Capture the cell that displays the provided text and extract its (X, Y) central coordinate. 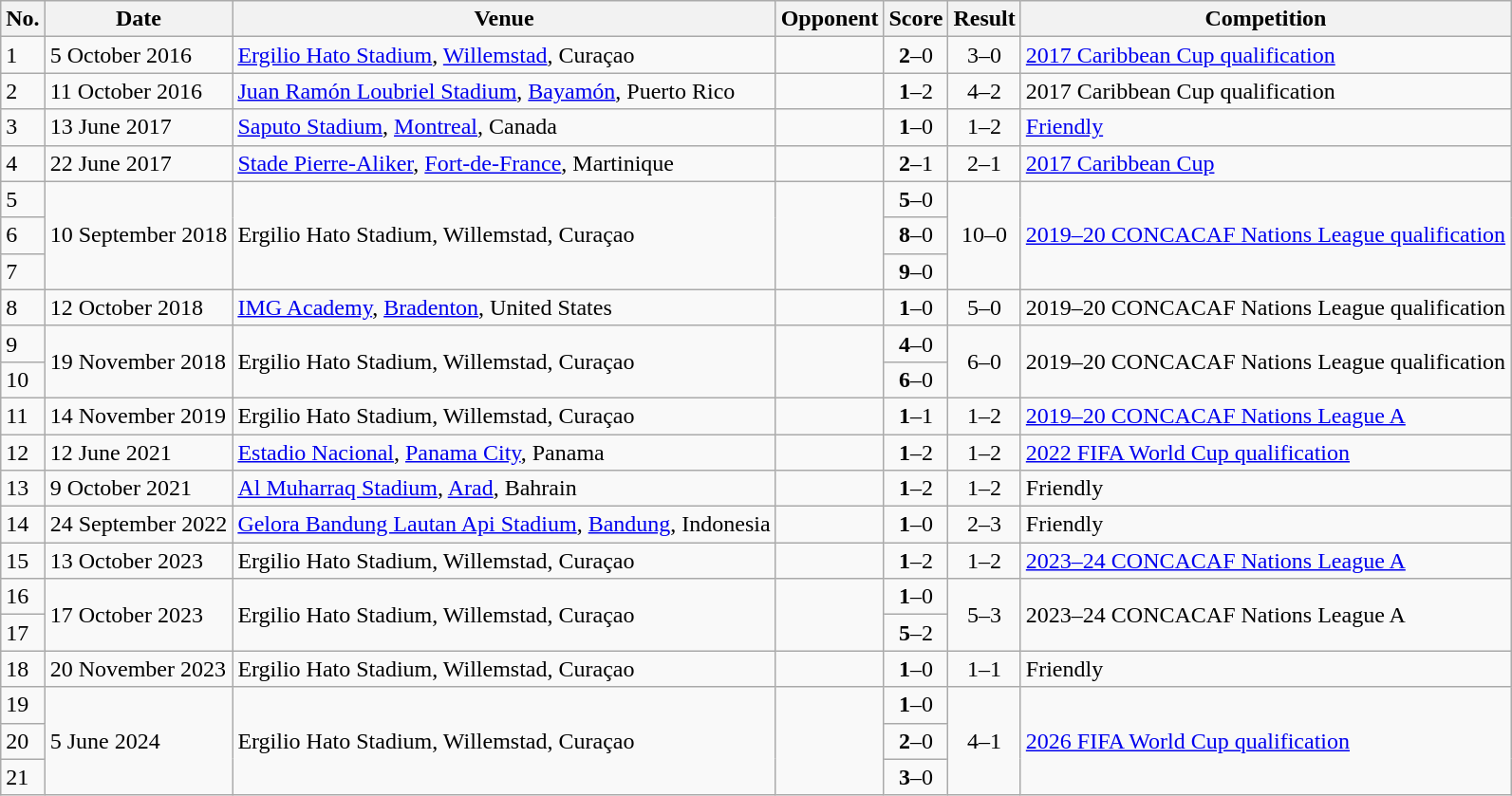
5 (23, 199)
21 (23, 777)
Gelora Bandung Lautan Api Stadium, Bandung, Indonesia (504, 525)
4–2 (984, 91)
3 (23, 127)
24 September 2022 (139, 525)
2022 FIFA World Cup qualification (1265, 453)
14 November 2019 (139, 416)
8 (23, 307)
22 June 2017 (139, 163)
2017 Caribbean Cup (1265, 163)
15 (23, 561)
4 (23, 163)
9–0 (916, 271)
6 (23, 235)
No. (23, 19)
Competition (1265, 19)
2019–20 CONCACAF Nations League A (1265, 416)
Result (984, 19)
Score (916, 19)
18 (23, 669)
Estadio Nacional, Panama City, Panama (504, 453)
5 June 2024 (139, 741)
Stade Pierre-Aliker, Fort-de-France, Martinique (504, 163)
13 (23, 489)
16 (23, 597)
5–2 (916, 633)
10 (23, 379)
20 November 2023 (139, 669)
13 October 2023 (139, 561)
12 October 2018 (139, 307)
17 October 2023 (139, 615)
9 October 2021 (139, 489)
12 (23, 453)
19 November 2018 (139, 361)
5 October 2016 (139, 55)
8–0 (916, 235)
10–0 (984, 235)
Venue (504, 19)
Date (139, 19)
11 October 2016 (139, 91)
12 June 2021 (139, 453)
2 (23, 91)
Saputo Stadium, Montreal, Canada (504, 127)
20 (23, 741)
4–1 (984, 741)
13 June 2017 (139, 127)
Opponent (830, 19)
7 (23, 271)
2–3 (984, 525)
Juan Ramón Loubriel Stadium, Bayamón, Puerto Rico (504, 91)
2026 FIFA World Cup qualification (1265, 741)
17 (23, 633)
11 (23, 416)
4–0 (916, 343)
9 (23, 343)
10 September 2018 (139, 235)
5–3 (984, 615)
19 (23, 705)
14 (23, 525)
1 (23, 55)
Al Muharraq Stadium, Arad, Bahrain (504, 489)
IMG Academy, Bradenton, United States (504, 307)
